Identify which cell holds the provided text, then report its (X, Y) central coordinate. 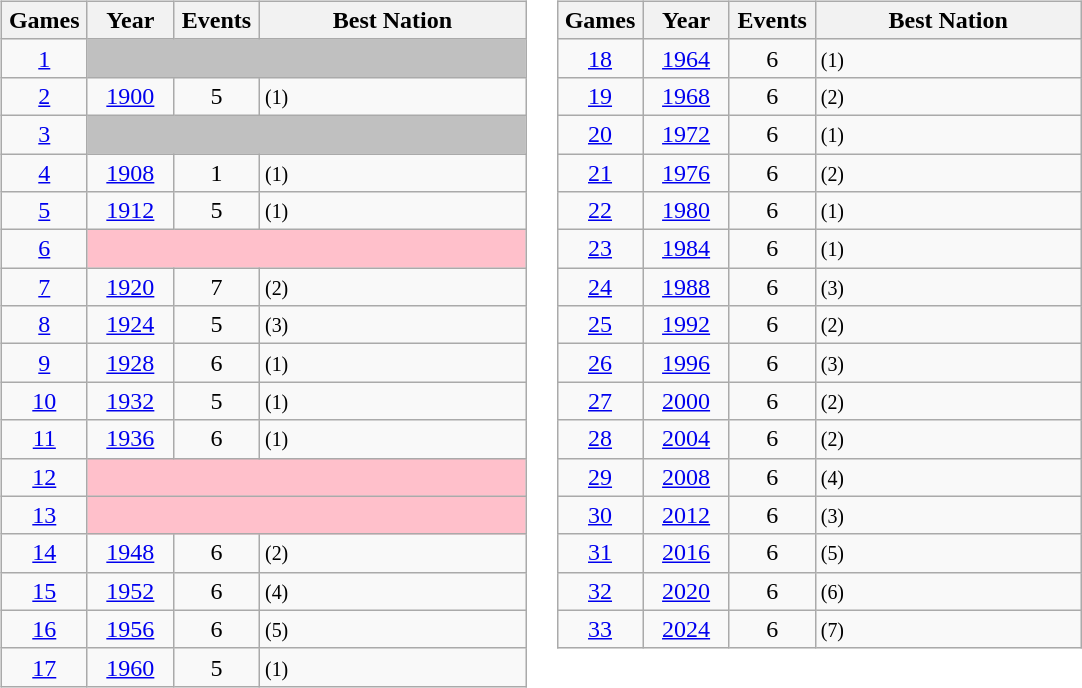
31 (600, 553)
10 (44, 401)
23 (600, 249)
2004 (686, 439)
2 (44, 96)
(7) (948, 629)
20 (600, 134)
33 (600, 629)
24 (600, 287)
1956 (130, 629)
1976 (686, 173)
1932 (130, 401)
1920 (130, 287)
22 (600, 211)
(6) (948, 591)
26 (600, 363)
1912 (130, 211)
2012 (686, 515)
1900 (130, 96)
18 (600, 58)
1948 (130, 553)
4 (44, 173)
1960 (130, 667)
1992 (686, 325)
1988 (686, 287)
2016 (686, 553)
32 (600, 591)
11 (44, 439)
25 (600, 325)
9 (44, 363)
16 (44, 629)
1984 (686, 249)
1968 (686, 96)
17 (44, 667)
1996 (686, 363)
2008 (686, 477)
15 (44, 591)
27 (600, 401)
21 (600, 173)
3 (44, 134)
2020 (686, 591)
12 (44, 477)
8 (44, 325)
28 (600, 439)
2000 (686, 401)
1972 (686, 134)
1964 (686, 58)
19 (600, 96)
1928 (130, 363)
29 (600, 477)
13 (44, 515)
2024 (686, 629)
1924 (130, 325)
14 (44, 553)
1908 (130, 173)
1980 (686, 211)
30 (600, 515)
1952 (130, 591)
1936 (130, 439)
